Detect which cell encompasses the target text, then output its (x, y) center coordinate. 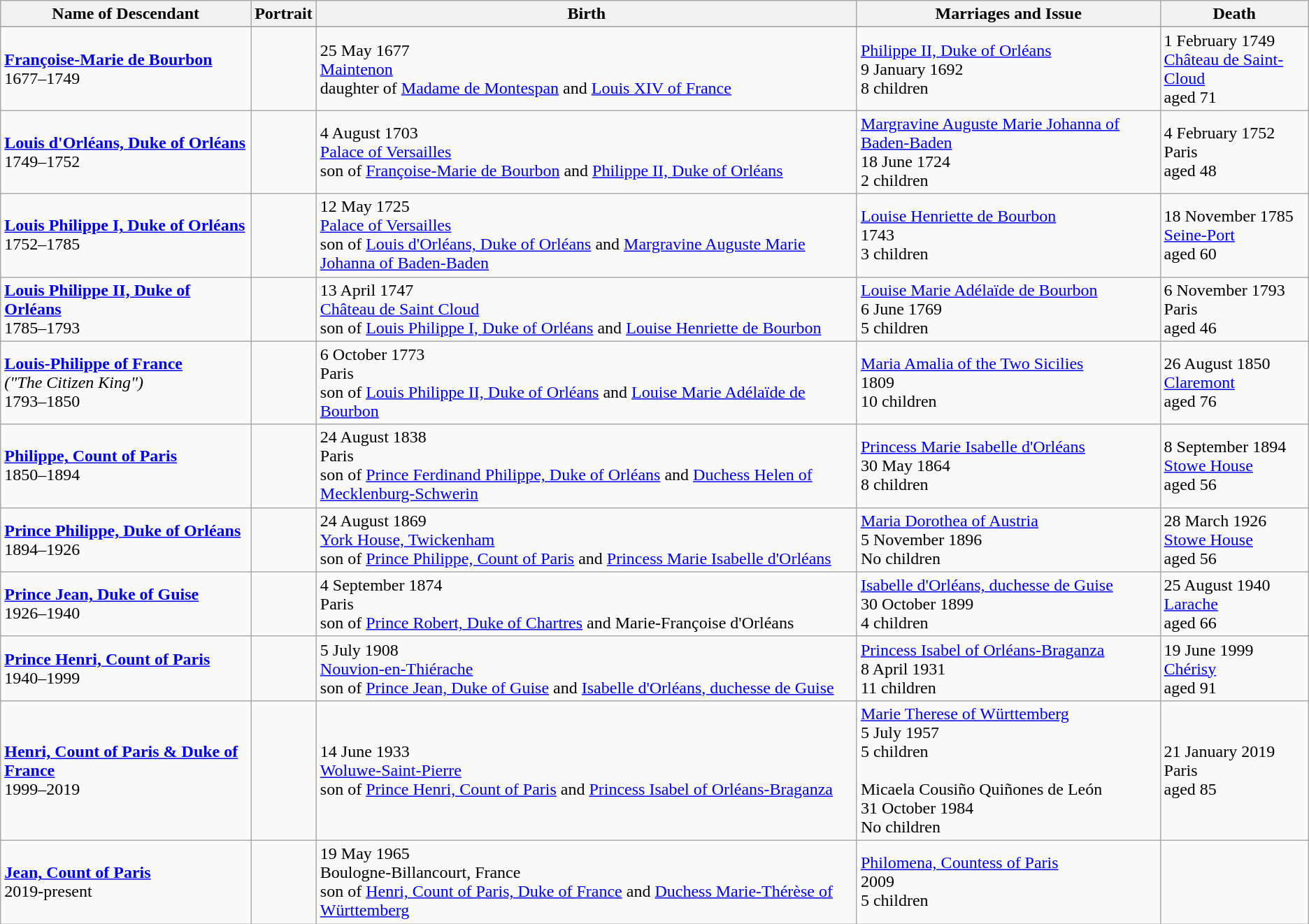
6 October 1773Parisson of Louis Philippe II, Duke of Orléans and Louise Marie Adélaïde de Bourbon (586, 383)
Louise Henriette de Bourbon17433 children (1008, 235)
Birth (586, 14)
24 August 1869York House, Twickenhamson of Prince Philippe, Count of Paris and Princess Marie Isabelle d'Orléans (586, 540)
4 February 1752Parisaged 48 (1234, 152)
25 August 1940Laracheaged 66 (1234, 604)
19 June 1999Chérisyaged 91 (1234, 668)
Jean, Count of Paris2019-present (126, 882)
18 November 1785Seine-Portaged 60 (1234, 235)
Portrait (284, 14)
4 September 1874Parisson of Prince Robert, Duke of Chartres and Marie-Françoise d'Orléans (586, 604)
28 March 1926Stowe Houseaged 56 (1234, 540)
Philippe II, Duke of Orléans9 January 16928 children (1008, 68)
Princess Marie Isabelle d'Orléans30 May 18648 children (1008, 465)
Philomena, Countess of Paris20095 children (1008, 882)
Isabelle d'Orléans, duchesse de Guise 30 October 18994 children (1008, 604)
Name of Descendant (126, 14)
Death (1234, 14)
Louis-Philippe of France("The Citizen King")1793–1850 (126, 383)
Maria Dorothea of Austria 5 November 1896No children (1008, 540)
26 August 1850Claremontaged 76 (1234, 383)
Maria Amalia of the Two Sicilies180910 children (1008, 383)
19 May 1965Boulogne-Billancourt, Franceson of Henri, Count of Paris, Duke of France and Duchess Marie-Thérèse of Württemberg (586, 882)
4 August 1703Palace of Versaillesson of Françoise-Marie de Bourbon and Philippe II, Duke of Orléans (586, 152)
Marriages and Issue (1008, 14)
6 November 1793Parisaged 46 (1234, 309)
Louis Philippe I, Duke of Orléans1752–1785 (126, 235)
24 August 1838Parisson of Prince Ferdinand Philippe, Duke of Orléans and Duchess Helen of Mecklenburg-Schwerin (586, 465)
Prince Henri, Count of Paris1940–1999 (126, 668)
Louise Marie Adélaïde de Bourbon6 June 17695 children (1008, 309)
21 January 2019Parisaged 85 (1234, 770)
Marie Therese of Württemberg5 July 19575 childrenMicaela Cousiño Quiñones de León 31 October 1984No children (1008, 770)
Prince Philippe, Duke of Orléans1894–1926 (126, 540)
Margravine Auguste Marie Johanna of Baden-Baden18 June 17242 children (1008, 152)
Princess Isabel of Orléans-Braganza8 April 193111 children (1008, 668)
Philippe, Count of Paris1850–1894 (126, 465)
Louis Philippe II, Duke of Orléans1785–1793 (126, 309)
8 September 1894Stowe Houseaged 56 (1234, 465)
Henri, Count of Paris & Duke of France1999–2019 (126, 770)
14 June 1933Woluwe-Saint-Pierreson of Prince Henri, Count of Paris and Princess Isabel of Orléans-Braganza (586, 770)
Prince Jean, Duke of Guise1926–1940 (126, 604)
13 April 1747Château de Saint Cloudson of Louis Philippe I, Duke of Orléans and Louise Henriette de Bourbon (586, 309)
12 May 1725Palace of Versaillesson of Louis d'Orléans, Duke of Orléans and Margravine Auguste Marie Johanna of Baden-Baden (586, 235)
Françoise-Marie de Bourbon1677–1749 (126, 68)
5 July 1908Nouvion-en-Thiéracheson of Prince Jean, Duke of Guise and Isabelle d'Orléans, duchesse de Guise (586, 668)
25 May 1677Maintenondaughter of Madame de Montespan and Louis XIV of France (586, 68)
1 February 1749Château de Saint-Cloudaged 71 (1234, 68)
Louis d'Orléans, Duke of Orléans1749–1752 (126, 152)
